Detect which cell encompasses the target text, then output its (x, y) center coordinate. 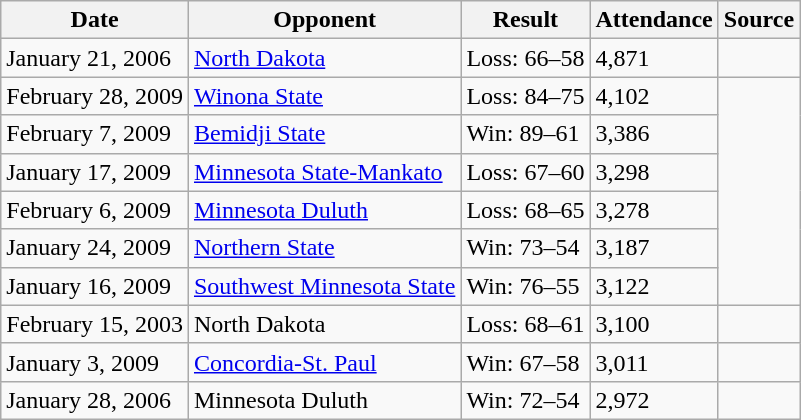
Date (95, 20)
Win: 72–54 (526, 400)
Winona State (324, 96)
Loss: 84–75 (526, 96)
January 3, 2009 (95, 362)
January 24, 2009 (95, 248)
Minnesota State-Mankato (324, 172)
January 28, 2006 (95, 400)
Southwest Minnesota State (324, 286)
3,187 (654, 248)
Win: 76–55 (526, 286)
4,871 (654, 58)
Northern State (324, 248)
Attendance (654, 20)
Concordia-St. Paul (324, 362)
January 17, 2009 (95, 172)
Loss: 68–61 (526, 324)
Win: 67–58 (526, 362)
January 16, 2009 (95, 286)
Win: 89–61 (526, 134)
2,972 (654, 400)
3,386 (654, 134)
Win: 73–54 (526, 248)
3,122 (654, 286)
February 15, 2003 (95, 324)
4,102 (654, 96)
Result (526, 20)
3,298 (654, 172)
February 6, 2009 (95, 210)
February 7, 2009 (95, 134)
January 21, 2006 (95, 58)
3,100 (654, 324)
Opponent (324, 20)
Loss: 67–60 (526, 172)
3,278 (654, 210)
Loss: 66–58 (526, 58)
Source (758, 20)
Bemidji State (324, 134)
February 28, 2009 (95, 96)
3,011 (654, 362)
Loss: 68–65 (526, 210)
